Return [X, Y] of the center of cell containing provided text 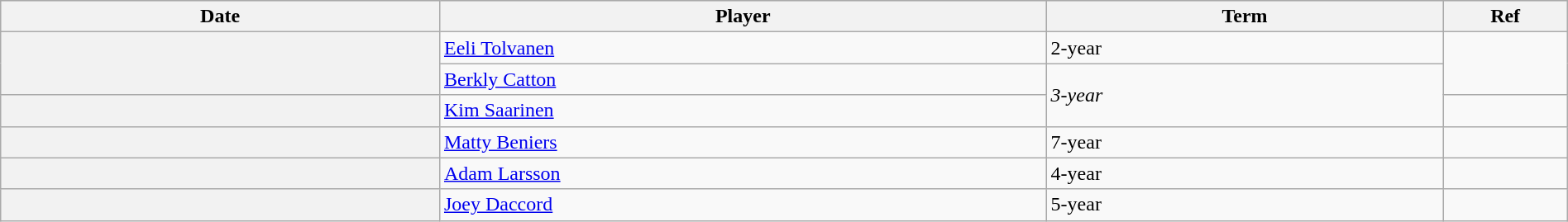
Berkly Catton [743, 79]
5-year [1245, 205]
Adam Larsson [743, 173]
Term [1245, 17]
4-year [1245, 173]
2-year [1245, 48]
Ref [1505, 17]
Player [743, 17]
7-year [1245, 142]
Matty Beniers [743, 142]
3-year [1245, 95]
Joey Daccord [743, 205]
Date [220, 17]
Kim Saarinen [743, 111]
Eeli Tolvanen [743, 48]
